Scan for the cell matching the given text and deliver its (X, Y) coordinate at center. 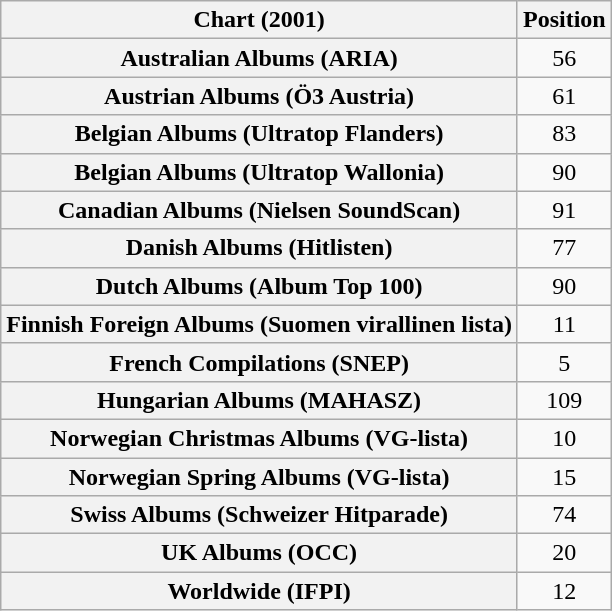
Belgian Albums (Ultratop Wallonia) (260, 172)
Norwegian Christmas Albums (VG-lista) (260, 438)
UK Albums (OCC) (260, 553)
Danish Albums (Hitlisten) (260, 248)
5 (564, 362)
83 (564, 134)
Finnish Foreign Albums (Suomen virallinen lista) (260, 324)
Norwegian Spring Albums (VG-lista) (260, 477)
91 (564, 210)
12 (564, 591)
Chart (2001) (260, 20)
Austrian Albums (Ö3 Austria) (260, 96)
61 (564, 96)
56 (564, 58)
20 (564, 553)
11 (564, 324)
10 (564, 438)
French Compilations (SNEP) (260, 362)
Australian Albums (ARIA) (260, 58)
109 (564, 400)
Belgian Albums (Ultratop Flanders) (260, 134)
74 (564, 515)
Swiss Albums (Schweizer Hitparade) (260, 515)
Canadian Albums (Nielsen SoundScan) (260, 210)
15 (564, 477)
77 (564, 248)
Hungarian Albums (MAHASZ) (260, 400)
Dutch Albums (Album Top 100) (260, 286)
Position (564, 20)
Worldwide (IFPI) (260, 591)
